From the cell containing the given text, extract its center point as (x, y) coordinate. 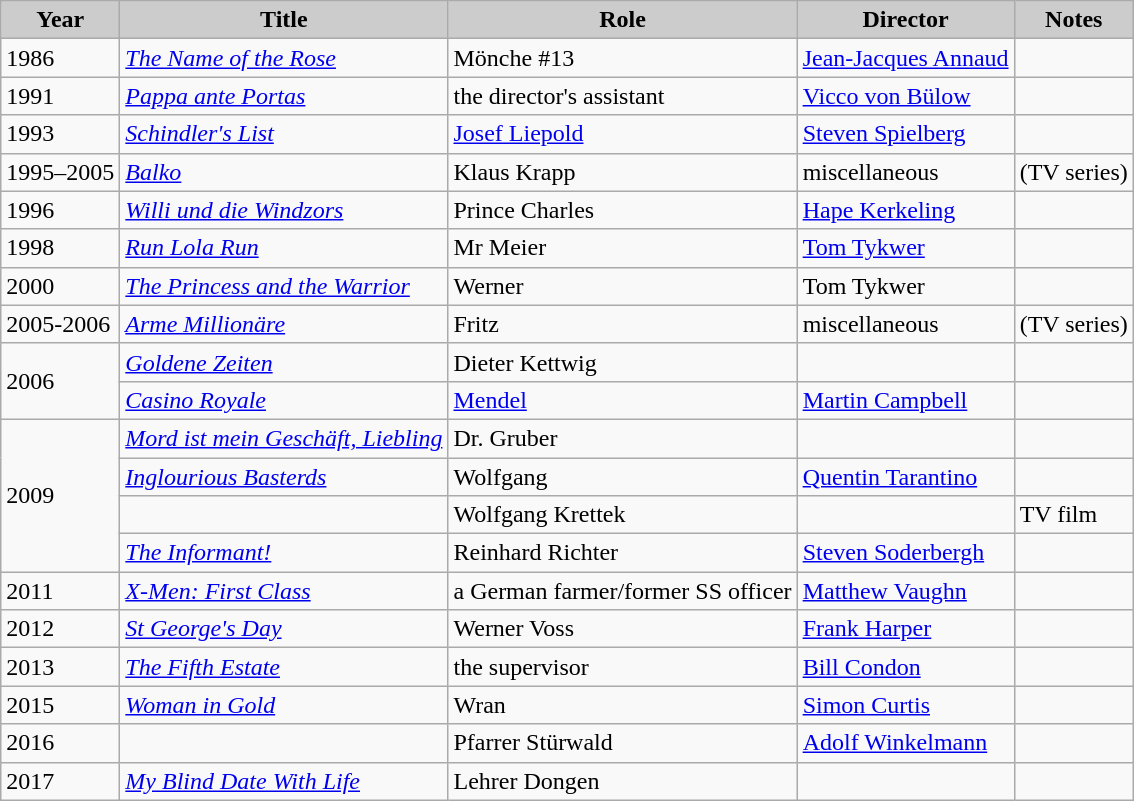
My Blind Date With Life (284, 781)
Goldene Zeiten (284, 362)
Simon Curtis (906, 705)
Hape Kerkeling (906, 210)
2011 (60, 591)
Balko (284, 172)
Martin Campbell (906, 400)
Mendel (622, 400)
Arme Millionäre (284, 324)
The Princess and the Warrior (284, 286)
the director's assistant (622, 96)
Schindler's List (284, 134)
Run Lola Run (284, 248)
Dieter Kettwig (622, 362)
2012 (60, 629)
1993 (60, 134)
The Fifth Estate (284, 667)
Dr. Gruber (622, 438)
Werner (622, 286)
1986 (60, 58)
Role (622, 20)
a German farmer/former SS officer (622, 591)
The Informant! (284, 553)
Pfarrer Stürwald (622, 743)
2013 (60, 667)
The Name of the Rose (284, 58)
Mord ist mein Geschäft, Liebling (284, 438)
2006 (60, 381)
1995–2005 (60, 172)
Frank Harper (906, 629)
Mönche #13 (622, 58)
Josef Liepold (622, 134)
St George's Day (284, 629)
Woman in Gold (284, 705)
Title (284, 20)
Steven Soderbergh (906, 553)
Reinhard Richter (622, 553)
Director (906, 20)
Wran (622, 705)
Matthew Vaughn (906, 591)
Inglourious Basterds (284, 477)
Jean-Jacques Annaud (906, 58)
Bill Condon (906, 667)
Mr Meier (622, 248)
TV film (1074, 515)
Adolf Winkelmann (906, 743)
X-Men: First Class (284, 591)
2000 (60, 286)
Wolfgang (622, 477)
Pappa ante Portas (284, 96)
Klaus Krapp (622, 172)
Prince Charles (622, 210)
1991 (60, 96)
2016 (60, 743)
Werner Voss (622, 629)
Lehrer Dongen (622, 781)
2017 (60, 781)
1996 (60, 210)
Willi und die Windzors (284, 210)
2005-2006 (60, 324)
2009 (60, 495)
1998 (60, 248)
Steven Spielberg (906, 134)
Fritz (622, 324)
Casino Royale (284, 400)
Wolfgang Krettek (622, 515)
Year (60, 20)
Vicco von Bülow (906, 96)
2015 (60, 705)
the supervisor (622, 667)
Quentin Tarantino (906, 477)
Notes (1074, 20)
